Locate the cell with the specified text and output its [X, Y] center coordinate. 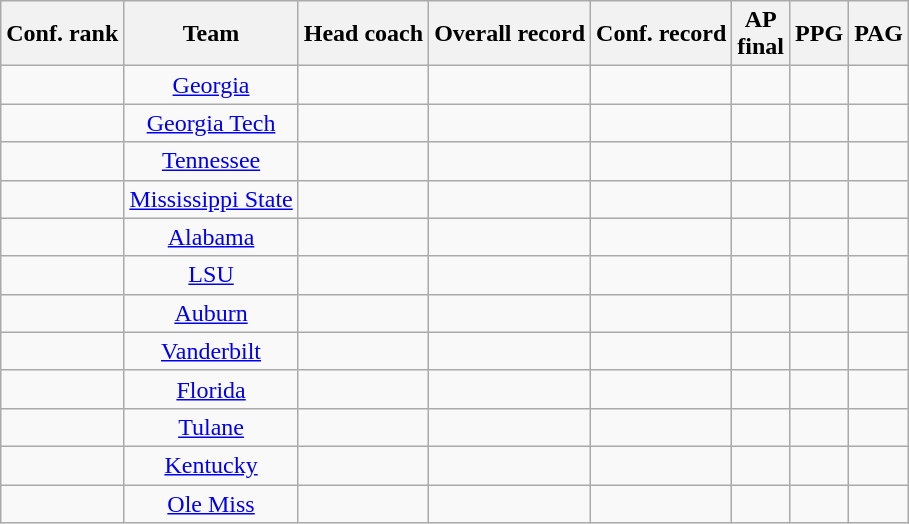
Head coach [363, 34]
PAG [879, 34]
Alabama [211, 237]
Conf. record [662, 34]
Tennessee [211, 161]
Ole Miss [211, 503]
Tulane [211, 427]
Kentucky [211, 465]
PPG [820, 34]
Mississippi State [211, 199]
APfinal [761, 34]
Auburn [211, 313]
Conf. rank [62, 34]
Georgia [211, 85]
Overall record [510, 34]
Vanderbilt [211, 351]
Georgia Tech [211, 123]
Team [211, 34]
Florida [211, 389]
LSU [211, 275]
